Scan for the cell matching the given text and deliver its [x, y] coordinate at center. 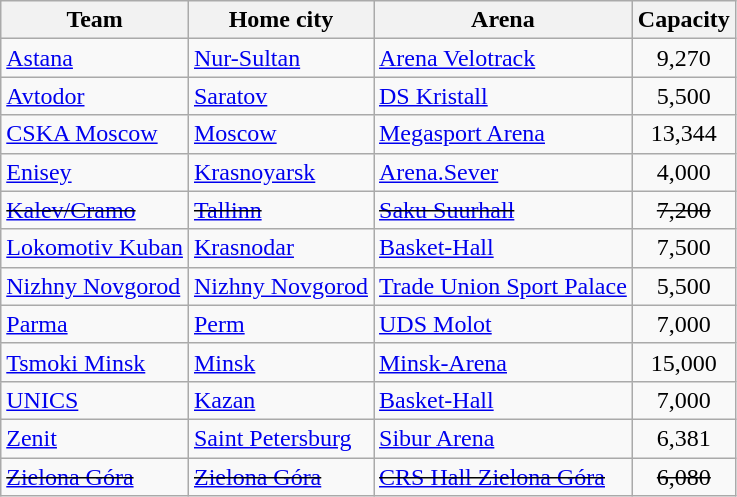
6,381 [684, 438]
Saint Petersburg [280, 438]
Arena.Sever [504, 172]
UNICS [95, 400]
Sibur Arena [504, 438]
Kazan [280, 400]
13,344 [684, 134]
Team [95, 20]
Parma [95, 324]
CSKA Moscow [95, 134]
DS Kristall [504, 96]
Nur-Sultan [280, 58]
Trade Union Sport Palace [504, 286]
Tsmoki Minsk [95, 362]
Minsk [280, 362]
Perm [280, 324]
7,200 [684, 210]
Tallinn [280, 210]
CRS Hall Zielona Góra [504, 477]
Avtodor [95, 96]
Lokomotiv Kuban [95, 248]
Zenit [95, 438]
6,080 [684, 477]
Enisey [95, 172]
Krasnoyarsk [280, 172]
Arena Velotrack [504, 58]
Capacity [684, 20]
Moscow [280, 134]
Kalev/Cramo [95, 210]
15,000 [684, 362]
UDS Molot [504, 324]
Krasnodar [280, 248]
7,500 [684, 248]
Saku Suurhall [504, 210]
Astana [95, 58]
Megasport Arena [504, 134]
Arena [504, 20]
9,270 [684, 58]
Home city [280, 20]
Saratov [280, 96]
Minsk-Arena [504, 362]
4,000 [684, 172]
